Return the [X, Y] coordinate for the center point of the cell that contains the specified text.  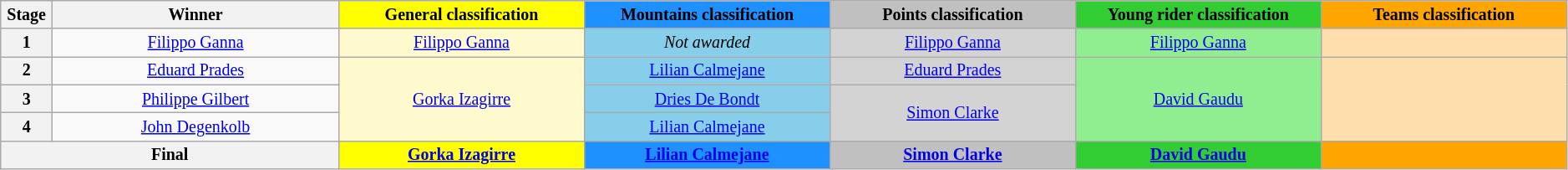
Teams classification [1444, 15]
General classification [462, 15]
1 [27, 44]
Points classification [952, 15]
2 [27, 70]
3 [27, 99]
Philippe Gilbert [195, 99]
Stage [27, 15]
Young rider classification [1198, 15]
Mountains classification [707, 15]
John Degenkolb [195, 127]
4 [27, 127]
Not awarded [707, 44]
Winner [195, 15]
Final [170, 154]
Dries De Bondt [707, 99]
